Locate the cell with the specified text and output its [x, y] center coordinate. 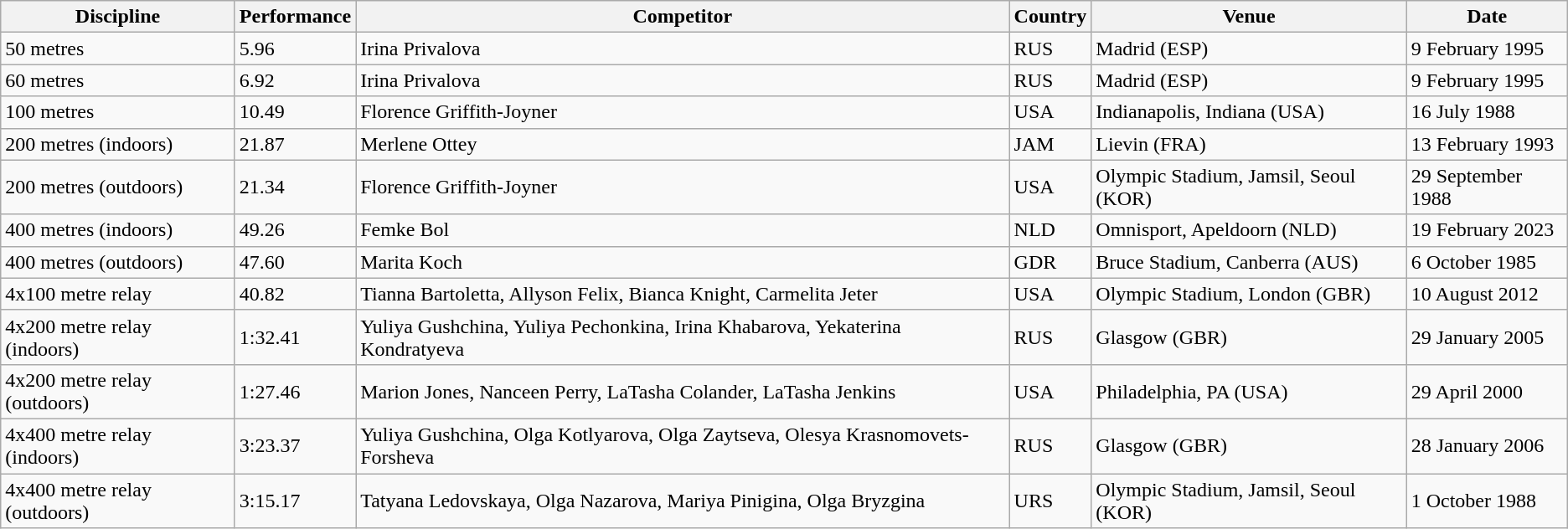
200 metres (indoors) [118, 144]
29 January 2005 [1487, 336]
400 metres (outdoors) [118, 262]
50 metres [118, 49]
Yuliya Gushchina, Yuliya Pechonkina, Irina Khabarova, Yekaterina Kondratyeva [683, 336]
4x400 metre relay (outdoors) [118, 501]
Discipline [118, 17]
Yuliya Gushchina, Olga Kotlyarova, Olga Zaytseva, Olesya Krasnomovets-Forsheva [683, 445]
4x100 metre relay [118, 294]
19 February 2023 [1487, 230]
URS [1050, 501]
JAM [1050, 144]
Tatyana Ledovskaya, Olga Nazarova, Mariya Pinigina, Olga Bryzgina [683, 501]
6.92 [295, 80]
29 September 1988 [1487, 187]
13 February 1993 [1487, 144]
Competitor [683, 17]
GDR [1050, 262]
200 metres (outdoors) [118, 187]
100 metres [118, 112]
5.96 [295, 49]
Tianna Bartoletta, Allyson Felix, Bianca Knight, Carmelita Jeter [683, 294]
6 October 1985 [1487, 262]
Lievin (FRA) [1249, 144]
Merlene Ottey [683, 144]
1:32.41 [295, 336]
Omnisport, Apeldoorn (NLD) [1249, 230]
Olympic Stadium, London (GBR) [1249, 294]
3:15.17 [295, 501]
28 January 2006 [1487, 445]
1:27.46 [295, 392]
29 April 2000 [1487, 392]
21.34 [295, 187]
Date [1487, 17]
Bruce Stadium, Canberra (AUS) [1249, 262]
NLD [1050, 230]
1 October 1988 [1487, 501]
Philadelphia, PA (USA) [1249, 392]
10.49 [295, 112]
4x400 metre relay (indoors) [118, 445]
16 July 1988 [1487, 112]
Indianapolis, Indiana (USA) [1249, 112]
49.26 [295, 230]
47.60 [295, 262]
Country [1050, 17]
3:23.37 [295, 445]
4x200 metre relay (outdoors) [118, 392]
40.82 [295, 294]
Venue [1249, 17]
Femke Bol [683, 230]
Marion Jones, Nanceen Perry, LaTasha Colander, LaTasha Jenkins [683, 392]
Marita Koch [683, 262]
60 metres [118, 80]
Performance [295, 17]
4x200 metre relay (indoors) [118, 336]
21.87 [295, 144]
10 August 2012 [1487, 294]
400 metres (indoors) [118, 230]
